Return the (x, y) coordinate for the center point of the cell that contains the specified text.  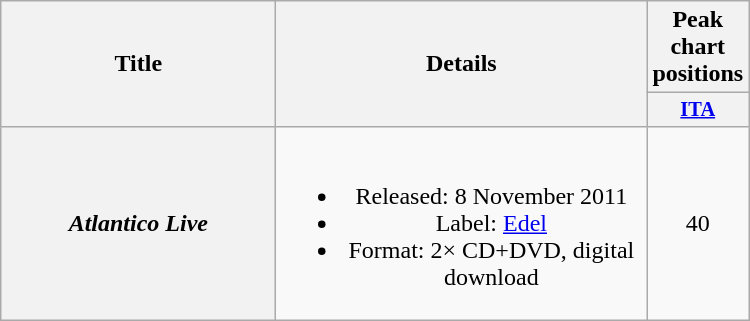
Peak chart positions (698, 47)
Title (138, 64)
ITA (698, 110)
Released: 8 November 2011Label: EdelFormat: 2× CD+DVD, digital download (462, 223)
Atlantico Live (138, 223)
Details (462, 64)
40 (698, 223)
